Detect which cell encompasses the target text, then output its [x, y] center coordinate. 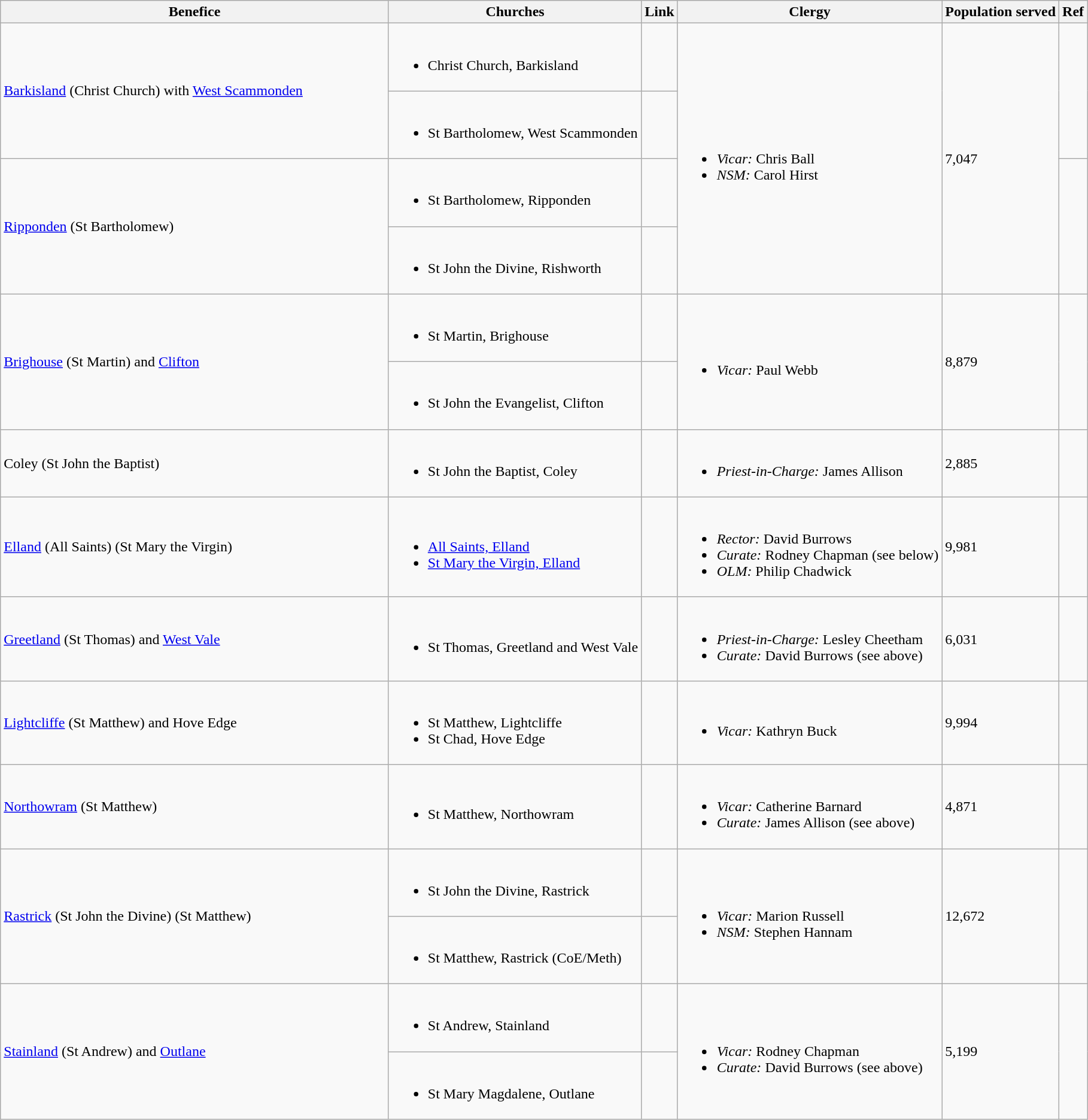
6,031 [1001, 639]
Vicar: Rodney ChapmanCurate: David Burrows (see above) [810, 1052]
Priest-in-Charge: Lesley CheethamCurate: David Burrows (see above) [810, 639]
St Martin, Brighouse [515, 328]
St John the Divine, Rishworth [515, 260]
Vicar: Marion RussellNSM: Stephen Hannam [810, 916]
Elland (All Saints) (St Mary the Virgin) [195, 547]
St John the Divine, Rastrick [515, 882]
St Matthew, LightcliffeSt Chad, Hove Edge [515, 723]
Brighouse (St Martin) and Clifton [195, 362]
9,981 [1001, 547]
Greetland (St Thomas) and West Vale [195, 639]
12,672 [1001, 916]
St Matthew, Northowram [515, 806]
Coley (St John the Baptist) [195, 463]
Ripponden (St Bartholomew) [195, 226]
7,047 [1001, 159]
4,871 [1001, 806]
St John the Evangelist, Clifton [515, 395]
Barkisland (Christ Church) with West Scammonden [195, 91]
Christ Church, Barkisland [515, 57]
Lightcliffe (St Matthew) and Hove Edge [195, 723]
Vicar: Catherine BarnardCurate: James Allison (see above) [810, 806]
Northowram (St Matthew) [195, 806]
St Bartholomew, Ripponden [515, 193]
5,199 [1001, 1052]
Churches [515, 12]
Vicar: Chris BallNSM: Carol Hirst [810, 159]
Link [660, 12]
St Matthew, Rastrick (CoE/Meth) [515, 951]
St Mary Magdalene, Outlane [515, 1086]
Vicar: Paul Webb [810, 362]
8,879 [1001, 362]
Benefice [195, 12]
St Andrew, Stainland [515, 1018]
St John the Baptist, Coley [515, 463]
Rector: David BurrowsCurate: Rodney Chapman (see below)OLM: Philip Chadwick [810, 547]
Population served [1001, 12]
Clergy [810, 12]
Rastrick (St John the Divine) (St Matthew) [195, 916]
9,994 [1001, 723]
2,885 [1001, 463]
Vicar: Kathryn Buck [810, 723]
Ref [1074, 12]
St Bartholomew, West Scammonden [515, 125]
All Saints, EllandSt Mary the Virgin, Elland [515, 547]
Stainland (St Andrew) and Outlane [195, 1052]
St Thomas, Greetland and West Vale [515, 639]
Priest-in-Charge: James Allison [810, 463]
